Capture the cell that displays the provided text and extract its [X, Y] central coordinate. 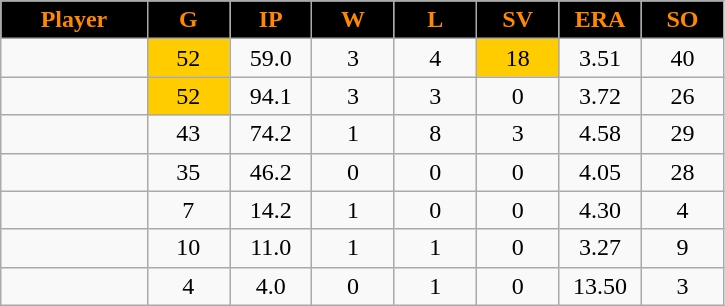
28 [682, 172]
9 [682, 248]
29 [682, 134]
14.2 [271, 210]
W [353, 20]
4.05 [600, 172]
40 [682, 58]
46.2 [271, 172]
59.0 [271, 58]
4.0 [271, 286]
74.2 [271, 134]
7 [188, 210]
3.27 [600, 248]
SO [682, 20]
SV [518, 20]
4.58 [600, 134]
43 [188, 134]
94.1 [271, 96]
IP [271, 20]
Player [74, 20]
11.0 [271, 248]
L [435, 20]
13.50 [600, 286]
G [188, 20]
26 [682, 96]
3.72 [600, 96]
8 [435, 134]
35 [188, 172]
ERA [600, 20]
3.51 [600, 58]
4.30 [600, 210]
18 [518, 58]
10 [188, 248]
